Search for the cell housing the specified text and yield its [X, Y] center coordinate. 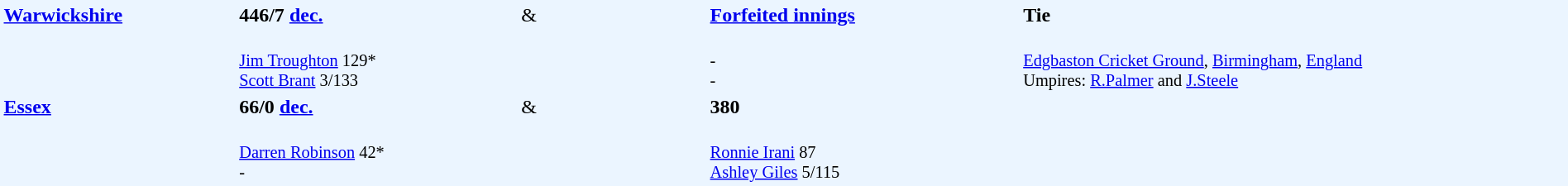
446/7 dec. [378, 15]
Darren Robinson 42* - [378, 152]
Tie [1293, 15]
Edgbaston Cricket Ground, Birmingham, England Umpires: R.Palmer and J.Steele [1293, 107]
66/0 dec. [378, 107]
380 [864, 107]
Essex [119, 139]
Forfeited innings [864, 15]
- - [864, 61]
Warwickshire [119, 47]
Ronnie Irani 87 Ashley Giles 5/115 [864, 152]
Jim Troughton 129* Scott Brant 3/133 [378, 61]
